Provide the (X, Y) coordinate of the cell's center where the given text is located.  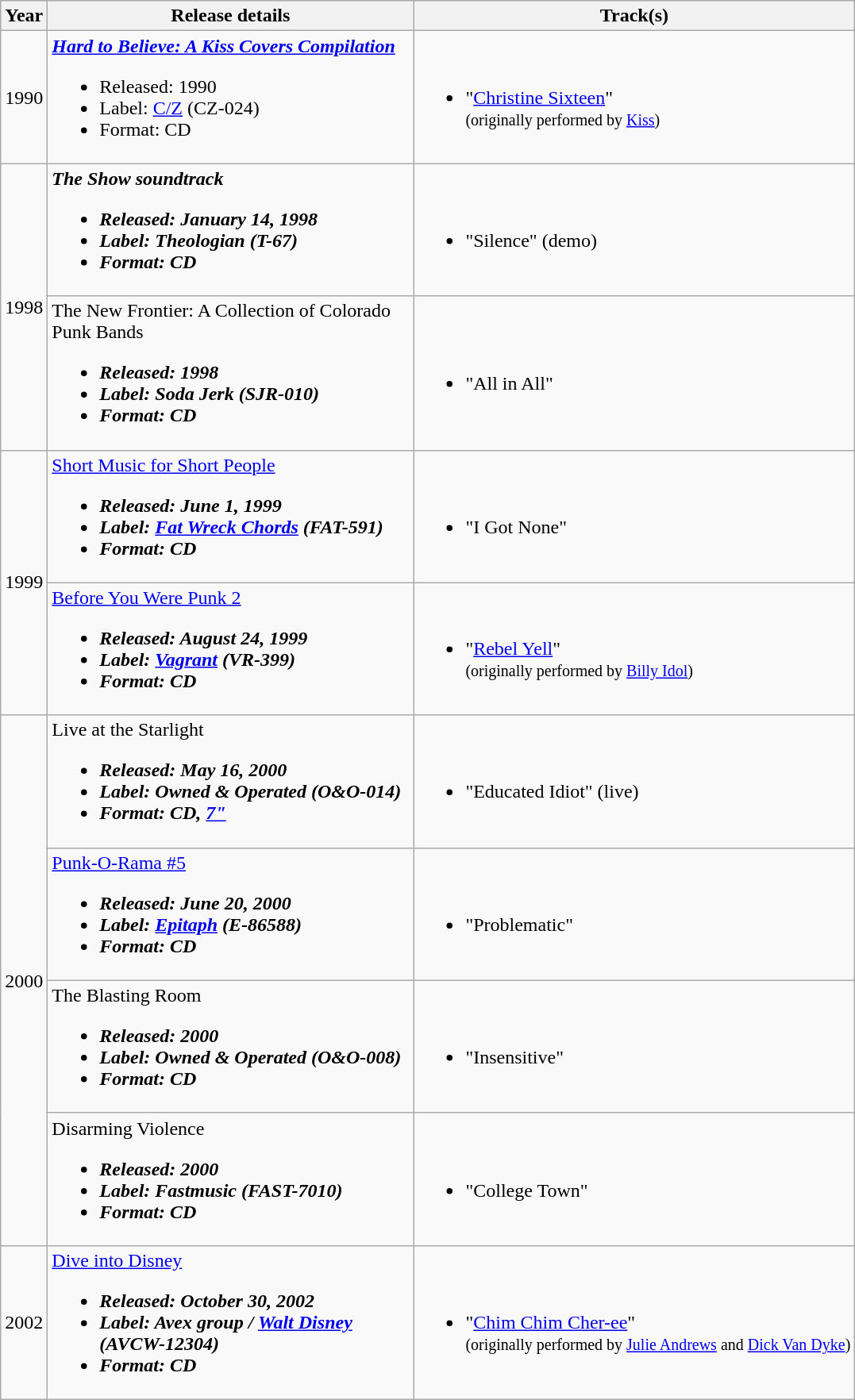
Hard to Believe: A Kiss Covers CompilationReleased: 1990Label: C/Z (CZ-024)Format: CD (230, 97)
Track(s) (634, 16)
"All in All" (634, 373)
Punk-O-Rama #5Released: June 20, 2000Label: Epitaph (E-86588)Format: CD (230, 914)
"Christine Sixteen"(originally performed by Kiss) (634, 97)
The New Frontier: A Collection of Colorado Punk BandsReleased: 1998Label: Soda Jerk (SJR-010)Format: CD (230, 373)
1990 (24, 97)
"College Town" (634, 1179)
"I Got None" (634, 516)
Live at the StarlightReleased: May 16, 2000Label: Owned & Operated (O&O-014)Format: CD, 7" (230, 781)
"Educated Idiot" (live) (634, 781)
2002 (24, 1322)
"Silence" (demo) (634, 230)
Year (24, 16)
"Chim Chim Cher-ee"(originally performed by Julie Andrews and Dick Van Dyke) (634, 1322)
Short Music for Short PeopleReleased: June 1, 1999Label: Fat Wreck Chords (FAT-591)Format: CD (230, 516)
1998 (24, 306)
"Rebel Yell"(originally performed by Billy Idol) (634, 649)
2000 (24, 980)
"Insensitive" (634, 1046)
Release details (230, 16)
The Blasting RoomReleased: 2000Label: Owned & Operated (O&O-008)Format: CD (230, 1046)
Dive into DisneyReleased: October 30, 2002Label: Avex group / Walt Disney (AVCW-12304)Format: CD (230, 1322)
"Problematic" (634, 914)
Before You Were Punk 2Released: August 24, 1999Label: Vagrant (VR-399)Format: CD (230, 649)
The Show soundtrackReleased: January 14, 1998Label: Theologian (T-67)Format: CD (230, 230)
1999 (24, 583)
Disarming ViolenceReleased: 2000Label: Fastmusic (FAST-7010)Format: CD (230, 1179)
